Pinpoint the cell where the given text exists, returning its [x, y] midpoint coordinate. 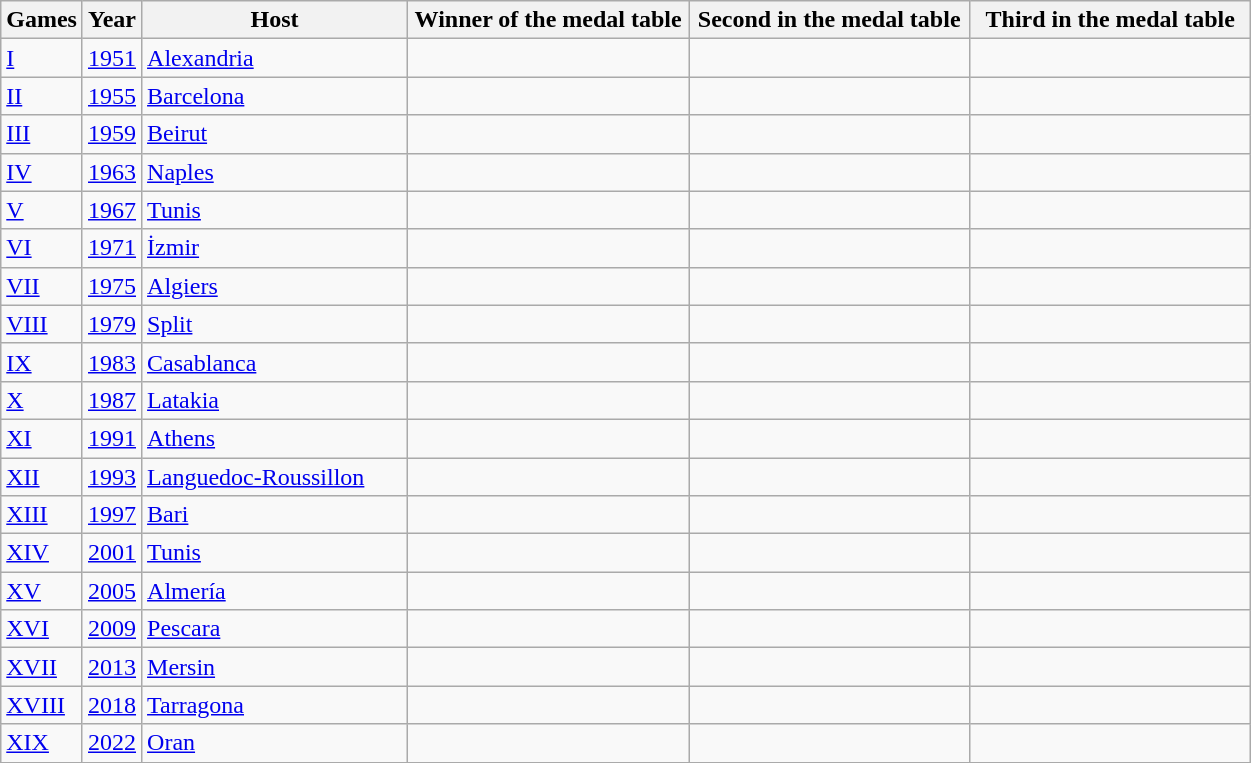
Casablanca [275, 362]
Oran [275, 743]
Beirut [275, 134]
Barcelona [275, 96]
Naples [275, 172]
2013 [112, 667]
1983 [112, 362]
Latakia [275, 400]
1979 [112, 324]
1987 [112, 400]
1963 [112, 172]
XV [42, 591]
V [42, 210]
VII [42, 286]
III [42, 134]
XIV [42, 553]
Split [275, 324]
Tarragona [275, 705]
2001 [112, 553]
VI [42, 248]
XVII [42, 667]
Second in the medal table [830, 20]
I [42, 58]
1967 [112, 210]
1975 [112, 286]
2018 [112, 705]
2022 [112, 743]
XII [42, 477]
X [42, 400]
Year [112, 20]
1951 [112, 58]
XI [42, 438]
XIX [42, 743]
1959 [112, 134]
1993 [112, 477]
2009 [112, 629]
VIII [42, 324]
XIII [42, 515]
Mersin [275, 667]
1955 [112, 96]
Athens [275, 438]
Third in the medal table [1110, 20]
1991 [112, 438]
Languedoc-Roussillon [275, 477]
Almería [275, 591]
Algiers [275, 286]
XVI [42, 629]
IX [42, 362]
1971 [112, 248]
Pescara [275, 629]
1997 [112, 515]
Host [275, 20]
Games [42, 20]
XVIII [42, 705]
Alexandria [275, 58]
IV [42, 172]
2005 [112, 591]
Bari [275, 515]
Winner of the medal table [548, 20]
İzmir [275, 248]
II [42, 96]
